Return the [x, y] coordinate for the center point of the cell that contains the specified text.  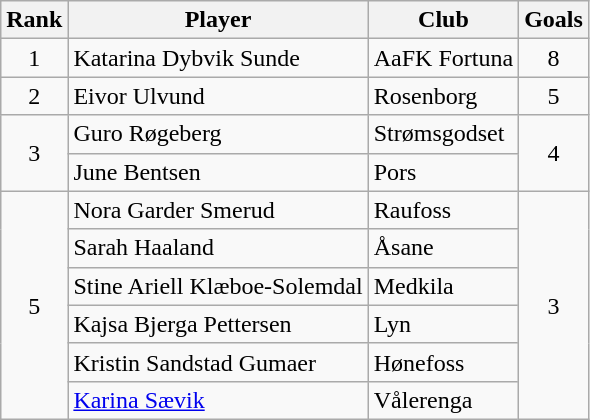
Katarina Dybvik Sunde [218, 58]
Vålerenga [443, 400]
Rank [34, 20]
Nora Garder Smerud [218, 210]
Eivor Ulvund [218, 96]
Pors [443, 172]
Player [218, 20]
Strømsgodset [443, 134]
Lyn [443, 324]
Åsane [443, 248]
4 [554, 153]
Hønefoss [443, 362]
Rosenborg [443, 96]
Raufoss [443, 210]
1 [34, 58]
Karina Sævik [218, 400]
Goals [554, 20]
Kristin Sandstad Gumaer [218, 362]
June Bentsen [218, 172]
AaFK Fortuna [443, 58]
Stine Ariell Klæboe-Solemdal [218, 286]
Kajsa Bjerga Pettersen [218, 324]
8 [554, 58]
Medkila [443, 286]
Club [443, 20]
2 [34, 96]
Sarah Haaland [218, 248]
Guro Røgeberg [218, 134]
